Scan for the cell matching the given text and deliver its [X, Y] coordinate at center. 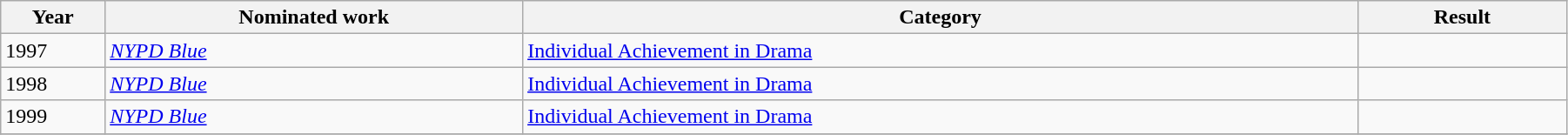
1999 [53, 117]
Category [941, 17]
Year [53, 17]
Nominated work [314, 17]
1997 [53, 51]
Result [1462, 17]
1998 [53, 84]
